Search for the cell housing the specified text and yield its (X, Y) center coordinate. 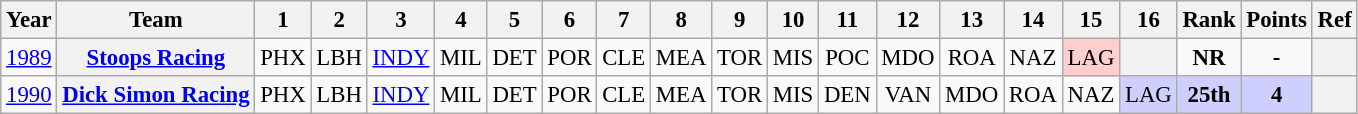
Dick Simon Racing (156, 95)
9 (740, 20)
1989 (29, 58)
DEN (848, 95)
Ref (1334, 20)
3 (401, 20)
NR (1209, 58)
Stoops Racing (156, 58)
7 (624, 20)
8 (682, 20)
13 (972, 20)
11 (848, 20)
Points (1276, 20)
5 (514, 20)
1 (283, 20)
Rank (1209, 20)
15 (1090, 20)
16 (1148, 20)
6 (570, 20)
25th (1209, 95)
Year (29, 20)
2 (339, 20)
POC (848, 58)
1990 (29, 95)
Team (156, 20)
12 (908, 20)
VAN (908, 95)
- (1276, 58)
14 (1034, 20)
10 (792, 20)
